Output the (x, y) coordinate of the center of the cell containing the given text.  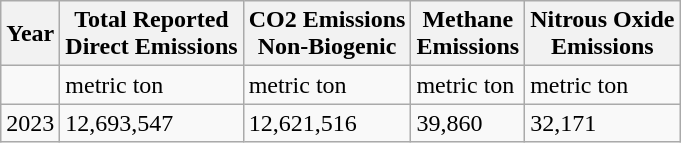
Nitrous OxideEmissions (602, 34)
39,860 (468, 123)
12,693,547 (152, 123)
Year (30, 34)
Total ReportedDirect Emissions (152, 34)
2023 (30, 123)
MethaneEmissions (468, 34)
32,171 (602, 123)
12,621,516 (327, 123)
CO2 EmissionsNon-Biogenic (327, 34)
